Identify which cell holds the provided text, then report its [x, y] central coordinate. 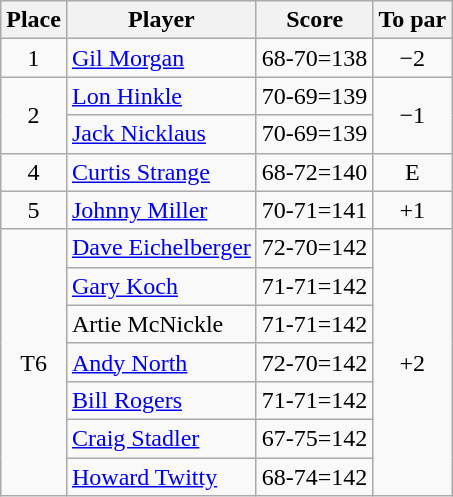
Artie McNickle [161, 324]
Curtis Strange [161, 172]
E [412, 172]
70-71=141 [314, 210]
To par [412, 20]
Johnny Miller [161, 210]
68-72=140 [314, 172]
1 [34, 58]
Dave Eichelberger [161, 248]
68-74=142 [314, 477]
Bill Rogers [161, 400]
68-70=138 [314, 58]
−2 [412, 58]
Place [34, 20]
Player [161, 20]
Andy North [161, 362]
Gary Koch [161, 286]
Jack Nicklaus [161, 134]
5 [34, 210]
2 [34, 115]
+2 [412, 362]
Gil Morgan [161, 58]
+1 [412, 210]
−1 [412, 115]
Craig Stadler [161, 438]
Score [314, 20]
67-75=142 [314, 438]
Lon Hinkle [161, 96]
T6 [34, 362]
Howard Twitty [161, 477]
4 [34, 172]
